Output the (x, y) coordinate of the center of the cell containing the given text.  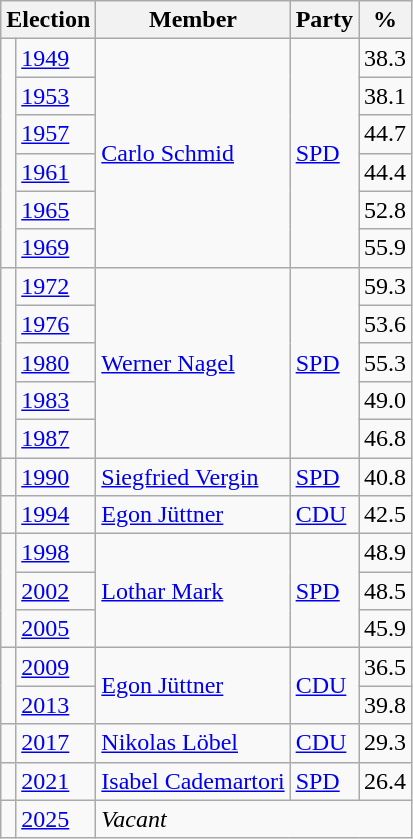
Carlo Schmid (193, 153)
46.8 (384, 438)
Lothar Mark (193, 591)
1972 (56, 286)
36.5 (384, 667)
39.8 (384, 705)
1949 (56, 58)
2002 (56, 591)
38.1 (384, 96)
Isabel Cademartori (193, 781)
1969 (56, 248)
Party (324, 20)
1965 (56, 210)
44.7 (384, 134)
Election (48, 20)
1994 (56, 515)
2017 (56, 743)
1998 (56, 553)
52.8 (384, 210)
48.5 (384, 591)
26.4 (384, 781)
55.9 (384, 248)
Werner Nagel (193, 362)
45.9 (384, 629)
1987 (56, 438)
2025 (56, 819)
42.5 (384, 515)
% (384, 20)
48.9 (384, 553)
Vacant (254, 819)
1976 (56, 324)
40.8 (384, 477)
53.6 (384, 324)
2009 (56, 667)
1957 (56, 134)
29.3 (384, 743)
1990 (56, 477)
44.4 (384, 172)
1980 (56, 362)
2021 (56, 781)
1983 (56, 400)
1961 (56, 172)
2013 (56, 705)
2005 (56, 629)
59.3 (384, 286)
38.3 (384, 58)
55.3 (384, 362)
Member (193, 20)
Siegfried Vergin (193, 477)
1953 (56, 96)
49.0 (384, 400)
Nikolas Löbel (193, 743)
